Return the [x, y] coordinate for the center point of the cell that contains the specified text.  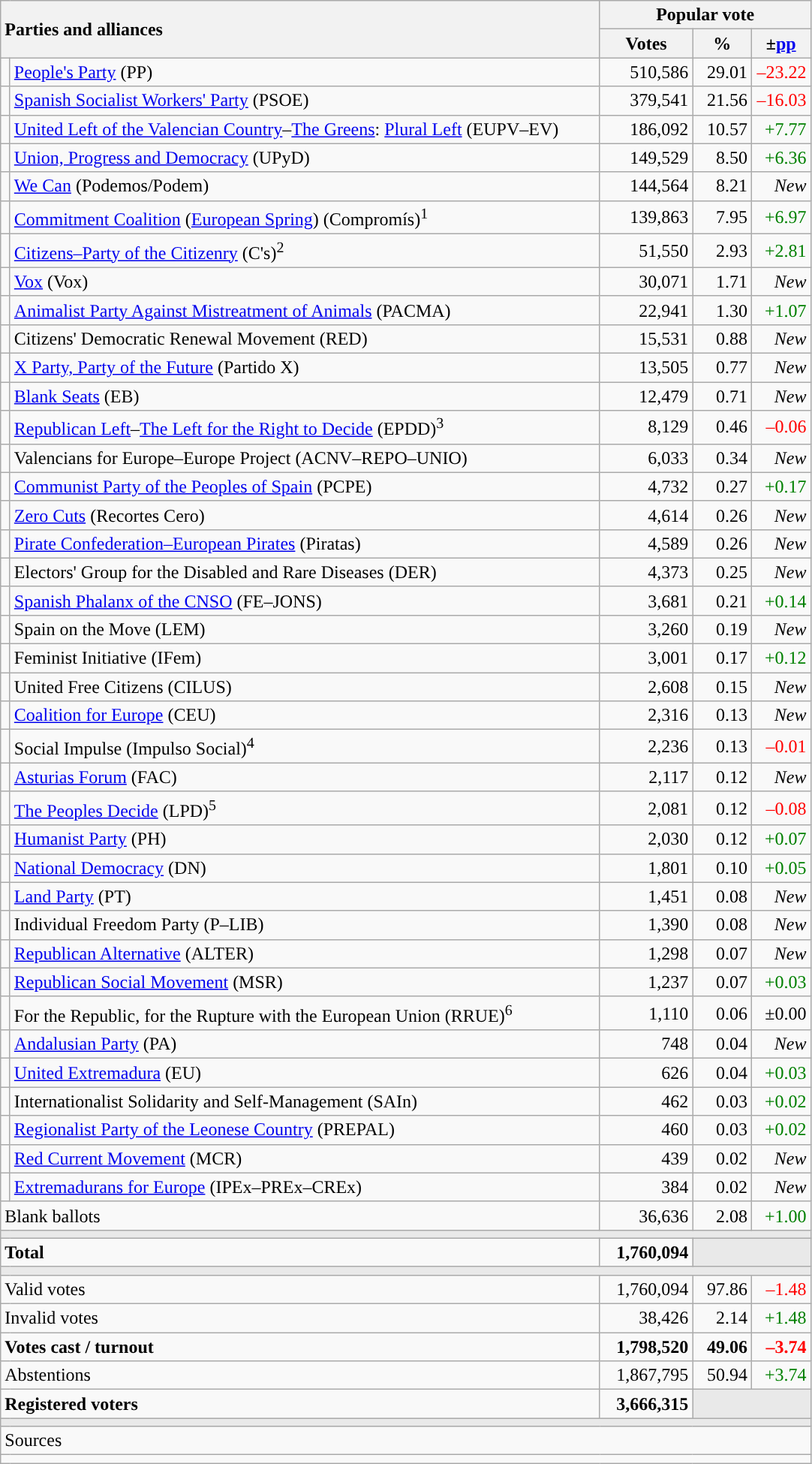
Invalid votes [300, 1318]
+3.74 [780, 1375]
0.15 [722, 687]
3,260 [646, 630]
30,071 [646, 282]
±pp [780, 44]
22,941 [646, 310]
149,529 [646, 158]
±0.00 [780, 1014]
+1.00 [780, 1215]
2,117 [646, 777]
Votes [646, 44]
+2.81 [780, 251]
Andalusian Party (PA) [305, 1044]
10.57 [722, 129]
Registered voters [300, 1404]
Citizens–Party of the Citizenry (C's)2 [305, 251]
4,589 [646, 544]
–0.06 [780, 428]
Extremadurans for Europe (IPEx–PREx–CREx) [305, 1187]
Abstentions [300, 1375]
439 [646, 1158]
2.14 [722, 1318]
Internationalist Solidarity and Self-Management (SAIn) [305, 1101]
–16.03 [780, 101]
For the Republic, for the Rupture with the European Union (RRUE)6 [305, 1014]
2.93 [722, 251]
2,316 [646, 715]
2,081 [646, 808]
1,798,520 [646, 1347]
1,110 [646, 1014]
0.10 [722, 868]
–0.01 [780, 746]
186,092 [646, 129]
–1.48 [780, 1290]
Parties and alliances [300, 29]
+6.97 [780, 218]
0.71 [722, 396]
38,426 [646, 1318]
460 [646, 1130]
+1.48 [780, 1318]
We Can (Podemos/Podem) [305, 186]
Total [300, 1252]
Commitment Coalition (European Spring) (Compromís)1 [305, 218]
2.08 [722, 1215]
2,236 [646, 746]
Blank ballots [300, 1215]
Union, Progress and Democracy (UPyD) [305, 158]
Individual Freedom Party (P–LIB) [305, 925]
3,681 [646, 601]
50.94 [722, 1375]
Republican Social Movement (MSR) [305, 982]
0.21 [722, 601]
+0.05 [780, 868]
8.50 [722, 158]
–23.22 [780, 72]
36,636 [646, 1215]
Zero Cuts (Recortes Cero) [305, 515]
Valencians for Europe–Europe Project (ACNV–REPO–UNIO) [305, 458]
Humanist Party (PH) [305, 839]
Coalition for Europe (CEU) [305, 715]
0.17 [722, 658]
United Free Citizens (CILUS) [305, 687]
626 [646, 1073]
The Peoples Decide (LPD)5 [305, 808]
4,373 [646, 572]
0.77 [722, 367]
Citizens' Democratic Renewal Movement (RED) [305, 339]
384 [646, 1187]
748 [646, 1044]
Social Impulse (Impulso Social)4 [305, 746]
0.25 [722, 572]
+7.77 [780, 129]
Communist Party of the Peoples of Spain (PCPE) [305, 486]
3,666,315 [646, 1404]
462 [646, 1101]
7.95 [722, 218]
–3.74 [780, 1347]
4,614 [646, 515]
Spain on the Move (LEM) [305, 630]
29.01 [722, 72]
+0.14 [780, 601]
Republican Left–The Left for the Right to Decide (EPDD)3 [305, 428]
1,298 [646, 953]
Spanish Phalanx of the CNSO (FE–JONS) [305, 601]
1,867,795 [646, 1375]
Pirate Confederation–European Pirates (Piratas) [305, 544]
8,129 [646, 428]
144,564 [646, 186]
Electors' Group for the Disabled and Rare Diseases (DER) [305, 572]
2,030 [646, 839]
13,505 [646, 367]
Animalist Party Against Mistreatment of Animals (PACMA) [305, 310]
+0.12 [780, 658]
+1.07 [780, 310]
X Party, Party of the Future (Partido X) [305, 367]
1,390 [646, 925]
97.86 [722, 1290]
1.71 [722, 282]
Sources [405, 1441]
6,033 [646, 458]
139,863 [646, 218]
0.34 [722, 458]
0.46 [722, 428]
4,732 [646, 486]
51,550 [646, 251]
+6.36 [780, 158]
Asturias Forum (FAC) [305, 777]
United Extremadura (EU) [305, 1073]
15,531 [646, 339]
–0.08 [780, 808]
+0.07 [780, 839]
Feminist Initiative (IFem) [305, 658]
Blank Seats (EB) [305, 396]
Red Current Movement (MCR) [305, 1158]
3,001 [646, 658]
Popular vote [705, 15]
United Left of the Valencian Country–The Greens: Plural Left (EUPV–EV) [305, 129]
8.21 [722, 186]
Regionalist Party of the Leonese Country (PREPAL) [305, 1130]
0.06 [722, 1014]
0.27 [722, 486]
1,451 [646, 896]
0.19 [722, 630]
% [722, 44]
Land Party (PT) [305, 896]
Valid votes [300, 1290]
1.30 [722, 310]
Spanish Socialist Workers' Party (PSOE) [305, 101]
+0.17 [780, 486]
Republican Alternative (ALTER) [305, 953]
21.56 [722, 101]
0.88 [722, 339]
National Democracy (DN) [305, 868]
Votes cast / turnout [300, 1347]
Vox (Vox) [305, 282]
12,479 [646, 396]
379,541 [646, 101]
People's Party (PP) [305, 72]
510,586 [646, 72]
2,608 [646, 687]
1,801 [646, 868]
1,237 [646, 982]
49.06 [722, 1347]
